Extract the (x, y) coordinate from the center of the cell holding the provided text.  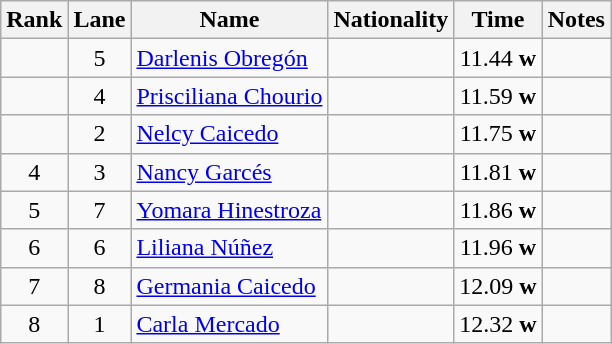
Nationality (391, 20)
11.81 w (498, 172)
Nelcy Caicedo (230, 134)
Lane (100, 20)
12.09 w (498, 286)
Darlenis Obregón (230, 58)
Prisciliana Chourio (230, 96)
Time (498, 20)
Liliana Núñez (230, 248)
1 (100, 324)
11.44 w (498, 58)
Nancy Garcés (230, 172)
12.32 w (498, 324)
2 (100, 134)
Rank (34, 20)
Carla Mercado (230, 324)
11.86 w (498, 210)
Germania Caicedo (230, 286)
Name (230, 20)
11.75 w (498, 134)
11.59 w (498, 96)
3 (100, 172)
Notes (576, 20)
Yomara Hinestroza (230, 210)
11.96 w (498, 248)
